Pinpoint the cell where the given text exists, returning its [X, Y] midpoint coordinate. 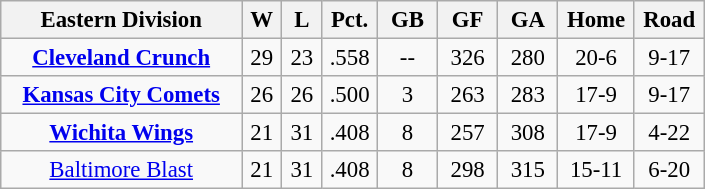
GF [468, 20]
29 [262, 58]
257 [468, 133]
GB [407, 20]
Pct. [350, 20]
326 [468, 58]
315 [528, 170]
L [302, 20]
W [262, 20]
Home [596, 20]
.558 [350, 58]
-- [407, 58]
GA [528, 20]
Kansas City Comets [122, 95]
263 [468, 95]
280 [528, 58]
Eastern Division [122, 20]
15-11 [596, 170]
308 [528, 133]
3 [407, 95]
Baltimore Blast [122, 170]
Cleveland Crunch [122, 58]
Wichita Wings [122, 133]
Road [669, 20]
298 [468, 170]
283 [528, 95]
4-22 [669, 133]
23 [302, 58]
6-20 [669, 170]
20-6 [596, 58]
.500 [350, 95]
